Search for the cell housing the specified text and yield its [x, y] center coordinate. 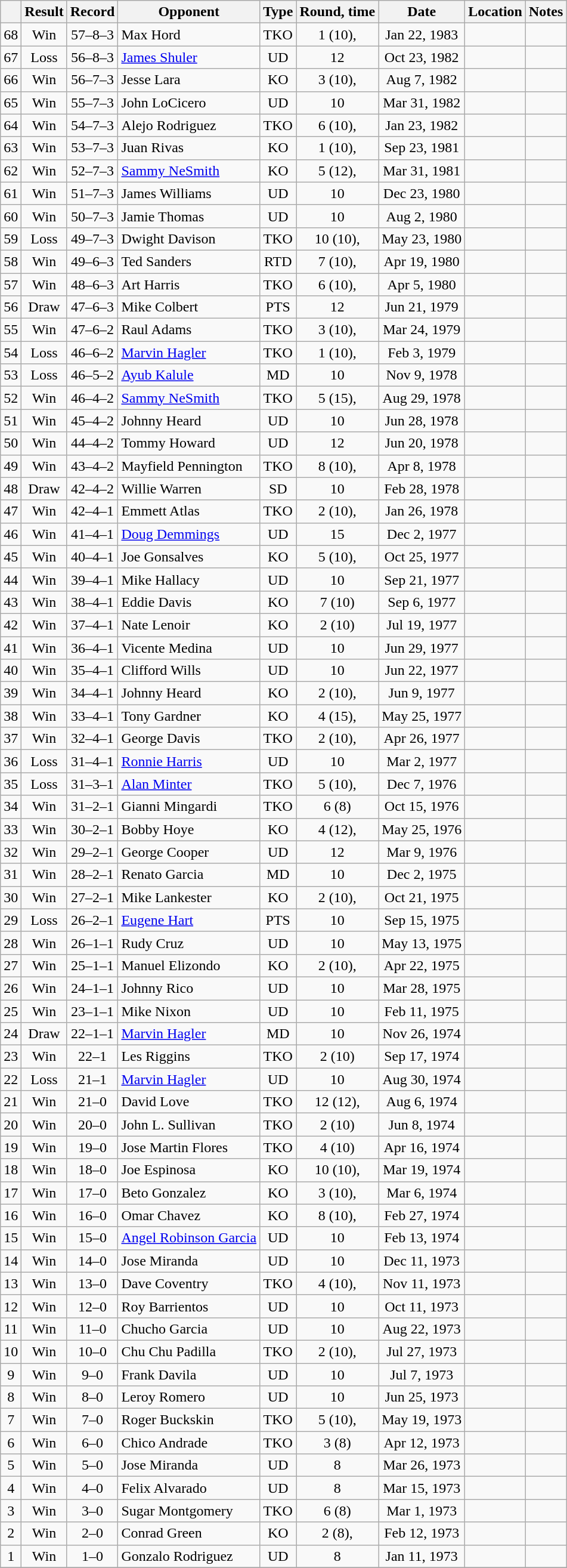
9–0 [92, 1374]
Jul 7, 1973 [422, 1374]
1 [11, 1556]
Chucho Garcia [189, 1329]
9 [11, 1374]
49–7–3 [92, 239]
Feb 12, 1973 [422, 1533]
45 [11, 557]
39 [11, 693]
7 (10) [337, 602]
Jan 11, 1973 [422, 1556]
Sep 17, 1974 [422, 1057]
22–1–1 [92, 1034]
Chu Chu Padilla [189, 1351]
Sep 6, 1977 [422, 602]
38–4–1 [92, 602]
Jul 27, 1973 [422, 1351]
68 [11, 35]
48 [11, 489]
Dec 7, 1976 [422, 784]
Nate Lenoir [189, 625]
Apr 19, 1980 [422, 261]
49–6–3 [92, 261]
Dwight Davison [189, 239]
28–2–1 [92, 875]
Feb 3, 1979 [422, 353]
John LoCicero [189, 103]
54–7–3 [92, 125]
17–0 [92, 1193]
27 [11, 965]
Jun 9, 1977 [422, 693]
46–6–2 [92, 353]
12–0 [92, 1306]
16 [11, 1215]
52–7–3 [92, 171]
Jul 19, 1977 [422, 625]
46–5–2 [92, 375]
Jamie Thomas [189, 216]
Nov 9, 1978 [422, 375]
James Williams [189, 193]
40 [11, 671]
Renato Garcia [189, 875]
42–4–2 [92, 489]
Apr 26, 1977 [422, 739]
Jun 28, 1978 [422, 421]
Eddie Davis [189, 602]
Joe Espinosa [189, 1170]
Aug 22, 1973 [422, 1329]
Willie Warren [189, 489]
SD [278, 489]
Dec 23, 1980 [422, 193]
45–4–2 [92, 421]
Alan Minter [189, 784]
May 13, 1975 [422, 943]
31 [11, 875]
32–4–1 [92, 739]
62 [11, 171]
James Shuler [189, 57]
Date [422, 12]
42 [11, 625]
RTD [278, 261]
Notes [546, 12]
46–4–2 [92, 398]
Jun 22, 1977 [422, 671]
43–4–2 [92, 466]
4 (10) [337, 1147]
57–8–3 [92, 35]
43 [11, 602]
Opponent [189, 12]
7 (10), [337, 261]
Mar 6, 1974 [422, 1193]
Juan Rivas [189, 148]
Jose Martin Flores [189, 1147]
4 [11, 1488]
Gonzalo Rodriguez [189, 1556]
1–0 [92, 1556]
40–4–1 [92, 557]
Mar 31, 1982 [422, 103]
64 [11, 125]
Mar 15, 1973 [422, 1488]
3–0 [92, 1511]
Apr 12, 1973 [422, 1443]
Gianni Mingardi [189, 807]
Angel Robinson Garcia [189, 1238]
Les Riggins [189, 1057]
44 [11, 579]
61 [11, 193]
Nov 11, 1973 [422, 1283]
George Davis [189, 739]
38 [11, 716]
7–0 [92, 1420]
George Cooper [189, 852]
Raul Adams [189, 330]
John L. Sullivan [189, 1125]
7 [11, 1420]
21–1 [92, 1079]
8–0 [92, 1397]
3 [11, 1511]
49 [11, 466]
20–0 [92, 1125]
4 (15), [337, 716]
2 (8), [337, 1533]
Result [44, 12]
12 (12), [337, 1102]
36–4–1 [92, 647]
May 19, 1973 [422, 1420]
51–7–3 [92, 193]
Omar Chavez [189, 1215]
Oct 11, 1973 [422, 1306]
21 [11, 1102]
Aug 30, 1974 [422, 1079]
Aug 29, 1978 [422, 398]
50 [11, 443]
39–4–1 [92, 579]
22–1 [92, 1057]
Oct 15, 1976 [422, 807]
Roy Barrientos [189, 1306]
Oct 21, 1975 [422, 897]
Chico Andrade [189, 1443]
34 [11, 807]
Mar 26, 1973 [422, 1465]
Mar 24, 1979 [422, 330]
Round, time [337, 12]
Mar 2, 1977 [422, 761]
67 [11, 57]
33–4–1 [92, 716]
28 [11, 943]
Doug Demmings [189, 534]
52 [11, 398]
34–4–1 [92, 693]
Sep 21, 1977 [422, 579]
Joe Gonsalves [189, 557]
41 [11, 647]
Feb 11, 1975 [422, 1011]
2–0 [92, 1533]
Leroy Romero [189, 1397]
24–1–1 [92, 988]
10–0 [92, 1351]
56–8–3 [92, 57]
Jesse Lara [189, 80]
2 [11, 1533]
23–1–1 [92, 1011]
May 25, 1976 [422, 829]
58 [11, 261]
Location [495, 12]
Tony Gardner [189, 716]
Mar 1, 1973 [422, 1511]
David Love [189, 1102]
Oct 23, 1982 [422, 57]
Eugene Hart [189, 920]
Bobby Hoye [189, 829]
13–0 [92, 1283]
53–7–3 [92, 148]
Mike Nixon [189, 1011]
27–2–1 [92, 897]
Jun 20, 1978 [422, 443]
Emmett Atlas [189, 511]
56 [11, 307]
Feb 27, 1974 [422, 1215]
54 [11, 353]
33 [11, 829]
44–4–2 [92, 443]
Jun 25, 1973 [422, 1397]
Mayfield Pennington [189, 466]
31–4–1 [92, 761]
51 [11, 421]
37–4–1 [92, 625]
Felix Alvarado [189, 1488]
26 [11, 988]
Apr 22, 1975 [422, 965]
46 [11, 534]
3 (8) [337, 1443]
29–2–1 [92, 852]
6 [11, 1443]
22 [11, 1079]
19–0 [92, 1147]
Mar 28, 1975 [422, 988]
21–0 [92, 1102]
Dec 2, 1977 [422, 534]
Mike Colbert [189, 307]
16–0 [92, 1215]
Dec 11, 1973 [422, 1261]
Vicente Medina [189, 647]
57 [11, 285]
Jan 26, 1978 [422, 511]
47–6–3 [92, 307]
13 [11, 1283]
Apr 5, 1980 [422, 285]
Feb 28, 1978 [422, 489]
11 [11, 1329]
May 25, 1977 [422, 716]
Max Hord [189, 35]
Frank Davila [189, 1374]
32 [11, 852]
37 [11, 739]
59 [11, 239]
5 [11, 1465]
25–1–1 [92, 965]
Aug 6, 1974 [422, 1102]
66 [11, 80]
Jun 21, 1979 [422, 307]
Ronnie Harris [189, 761]
Ayub Kalule [189, 375]
29 [11, 920]
17 [11, 1193]
Jan 22, 1983 [422, 35]
Conrad Green [189, 1533]
23 [11, 1057]
4 (10), [337, 1283]
Roger Buckskin [189, 1420]
25 [11, 1011]
60 [11, 216]
Mar 9, 1976 [422, 852]
Ted Sanders [189, 261]
Nov 26, 1974 [422, 1034]
14 [11, 1261]
63 [11, 148]
35 [11, 784]
Sep 15, 1975 [422, 920]
Art Harris [189, 285]
65 [11, 103]
Sugar Montgomery [189, 1511]
31–2–1 [92, 807]
47 [11, 511]
24 [11, 1034]
Record [92, 12]
55–7–3 [92, 103]
Dec 2, 1975 [422, 875]
20 [11, 1125]
Jun 29, 1977 [422, 647]
26–2–1 [92, 920]
4–0 [92, 1488]
18 [11, 1170]
Mike Hallacy [189, 579]
18–0 [92, 1170]
Sep 23, 1981 [422, 148]
Mar 31, 1981 [422, 171]
42–4–1 [92, 511]
30 [11, 897]
5–0 [92, 1465]
55 [11, 330]
Mike Lankester [189, 897]
48–6–3 [92, 285]
31–3–1 [92, 784]
47–6–2 [92, 330]
56–7–3 [92, 80]
Manuel Elizondo [189, 965]
Type [278, 12]
Clifford Wills [189, 671]
50–7–3 [92, 216]
Beto Gonzalez [189, 1193]
Apr 8, 1978 [422, 466]
Jan 23, 1982 [422, 125]
Tommy Howard [189, 443]
Rudy Cruz [189, 943]
Feb 13, 1974 [422, 1238]
Johnny Rico [189, 988]
6–0 [92, 1443]
41–4–1 [92, 534]
Dave Coventry [189, 1283]
Alejo Rodriguez [189, 125]
26–1–1 [92, 943]
53 [11, 375]
36 [11, 761]
14–0 [92, 1261]
Jun 8, 1974 [422, 1125]
5 (12), [337, 171]
30–2–1 [92, 829]
Oct 25, 1977 [422, 557]
19 [11, 1147]
Apr 16, 1974 [422, 1147]
35–4–1 [92, 671]
5 (15), [337, 398]
4 (12), [337, 829]
Mar 19, 1974 [422, 1170]
May 23, 1980 [422, 239]
Aug 7, 1982 [422, 80]
11–0 [92, 1329]
15–0 [92, 1238]
Aug 2, 1980 [422, 216]
